From the cell containing the given text, extract its center point as [x, y] coordinate. 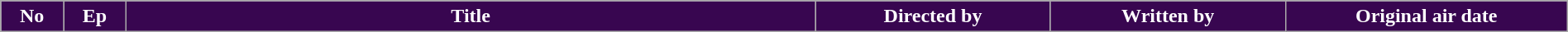
Directed by [933, 16]
Written by [1168, 16]
Ep [95, 16]
No [32, 16]
Title [471, 16]
Original air date [1426, 16]
